From the cell containing the given text, extract its center point as (X, Y) coordinate. 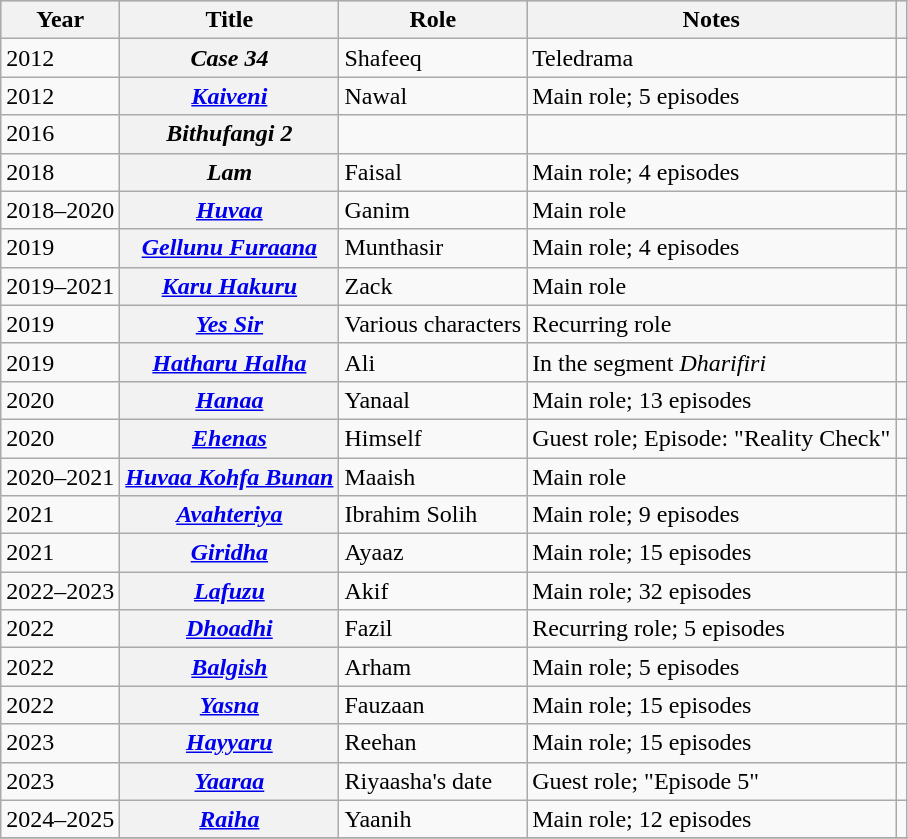
2018–2020 (60, 210)
Maaish (433, 477)
Ali (433, 362)
Reehan (433, 743)
Akif (433, 591)
2018 (60, 172)
Huvaa (230, 210)
2016 (60, 134)
Hayyaru (230, 743)
Huvaa Kohfa Bunan (230, 477)
Yaanih (433, 819)
Bithufangi 2 (230, 134)
Recurring role; 5 episodes (712, 629)
Dhoadhi (230, 629)
Balgish (230, 667)
Lafuzu (230, 591)
Lam (230, 172)
Ganim (433, 210)
Giridha (230, 553)
Notes (712, 20)
2022–2023 (60, 591)
Hanaa (230, 400)
Case 34 (230, 58)
Year (60, 20)
Guest role; Episode: "Reality Check" (712, 438)
Yanaal (433, 400)
Teledrama (712, 58)
Arham (433, 667)
Yaaraa (230, 781)
Fazil (433, 629)
2020–2021 (60, 477)
Nawal (433, 96)
Karu Hakuru (230, 286)
Avahteriya (230, 515)
Kaiveni (230, 96)
Yasna (230, 705)
Himself (433, 438)
Munthasir (433, 248)
Title (230, 20)
Main role; 13 episodes (712, 400)
Zack (433, 286)
Ayaaz (433, 553)
Various characters (433, 324)
Main role; 32 episodes (712, 591)
Ibrahim Solih (433, 515)
Fauzaan (433, 705)
In the segment Dharifiri (712, 362)
Raiha (230, 819)
Main role; 9 episodes (712, 515)
Faisal (433, 172)
2024–2025 (60, 819)
Riyaasha's date (433, 781)
Yes Sir (230, 324)
Recurring role (712, 324)
Hatharu Halha (230, 362)
Role (433, 20)
Gellunu Furaana (230, 248)
Main role; 12 episodes (712, 819)
Ehenas (230, 438)
Shafeeq (433, 58)
2019–2021 (60, 286)
Guest role; "Episode 5" (712, 781)
